Find where the given text appears and provide that cell's center as [X, Y] coordinate. 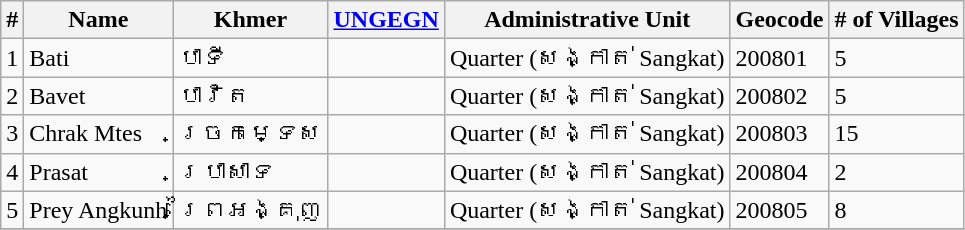
ច្រកម្ទេស [250, 134]
បាទី [250, 58]
ព្រៃអង្គុញ [250, 210]
15 [896, 134]
Khmer [250, 20]
Name [98, 20]
200804 [780, 172]
Prasat [98, 172]
200805 [780, 210]
# [12, 20]
បាវិត [250, 96]
4 [12, 172]
Administrative Unit [587, 20]
200801 [780, 58]
3 [12, 134]
Bavet [98, 96]
# of Villages [896, 20]
UNGEGN [386, 20]
8 [896, 210]
1 [12, 58]
Chrak Mtes [98, 134]
Geocode [780, 20]
Prey Angkunh [98, 210]
ប្រាសាទ [250, 172]
200803 [780, 134]
200802 [780, 96]
Bati [98, 58]
